Capture the cell that displays the provided text and extract its [X, Y] central coordinate. 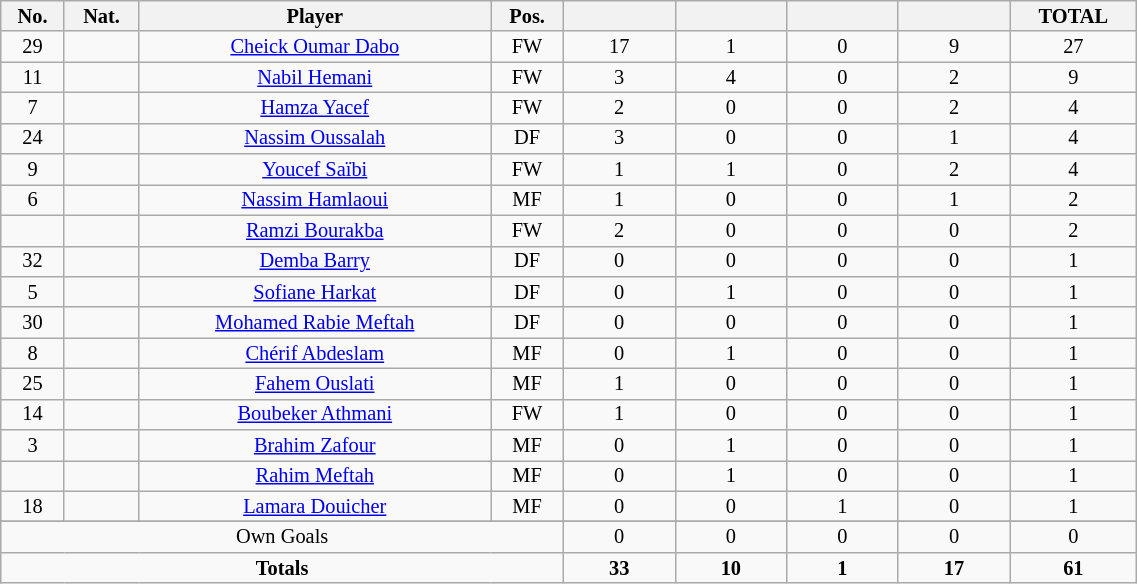
Nat. [101, 16]
5 [33, 292]
Nassim Hamlaoui [315, 200]
Cheick Oumar Dabo [315, 46]
Demba Barry [315, 262]
Player [315, 16]
27 [1074, 46]
Chérif Abdeslam [315, 354]
Boubeker Athmani [315, 414]
Fahem Ouslati [315, 384]
Ramzi Bourakba [315, 230]
Mohamed Rabie Meftah [315, 322]
Brahim Zafour [315, 446]
Sofiane Harkat [315, 292]
TOTAL [1074, 16]
24 [33, 138]
25 [33, 384]
6 [33, 200]
32 [33, 262]
Lamara Douicher [315, 506]
29 [33, 46]
33 [619, 568]
Nassim Oussalah [315, 138]
7 [33, 108]
61 [1074, 568]
Hamza Yacef [315, 108]
Totals [282, 568]
No. [33, 16]
Rahim Meftah [315, 476]
Pos. [528, 16]
30 [33, 322]
8 [33, 354]
Own Goals [282, 538]
Nabil Hemani [315, 78]
10 [731, 568]
18 [33, 506]
Youcef Saïbi [315, 170]
11 [33, 78]
14 [33, 414]
